Return (x, y) of the center of cell containing provided text 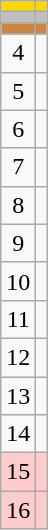
6 (18, 129)
8 (18, 205)
10 (18, 281)
11 (18, 319)
13 (18, 395)
5 (18, 91)
4 (18, 53)
9 (18, 243)
16 (18, 510)
7 (18, 167)
14 (18, 434)
15 (18, 472)
12 (18, 357)
